Scan for the cell matching the given text and deliver its (x, y) coordinate at center. 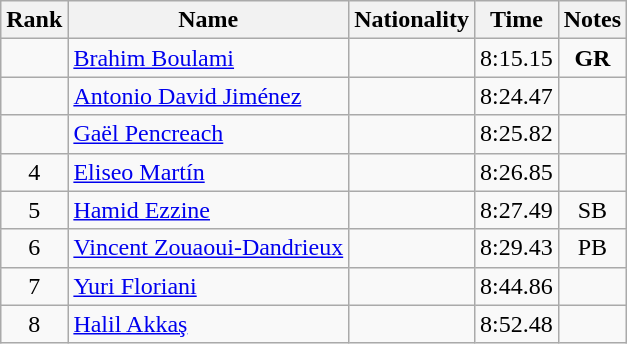
8:25.82 (516, 134)
8:29.43 (516, 248)
GR (592, 58)
Eliseo Martín (208, 172)
8:52.48 (516, 324)
6 (34, 248)
Halil Akkaş (208, 324)
Notes (592, 20)
4 (34, 172)
Time (516, 20)
Brahim Boulami (208, 58)
7 (34, 286)
PB (592, 248)
Name (208, 20)
8:44.86 (516, 286)
Rank (34, 20)
SB (592, 210)
5 (34, 210)
8 (34, 324)
Nationality (412, 20)
8:15.15 (516, 58)
Vincent Zouaoui-Dandrieux (208, 248)
Antonio David Jiménez (208, 96)
8:27.49 (516, 210)
Yuri Floriani (208, 286)
8:26.85 (516, 172)
Gaël Pencreach (208, 134)
Hamid Ezzine (208, 210)
8:24.47 (516, 96)
